Detect which cell encompasses the target text, then output its (X, Y) center coordinate. 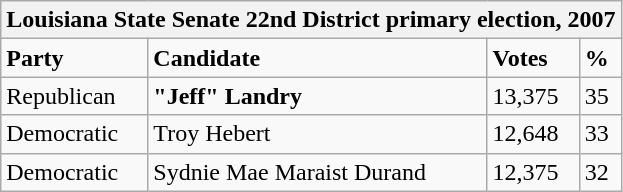
12,648 (533, 134)
Candidate (318, 58)
Party (74, 58)
32 (600, 172)
Louisiana State Senate 22nd District primary election, 2007 (311, 20)
13,375 (533, 96)
35 (600, 96)
Sydnie Mae Maraist Durand (318, 172)
12,375 (533, 172)
Republican (74, 96)
% (600, 58)
Votes (533, 58)
"Jeff" Landry (318, 96)
Troy Hebert (318, 134)
33 (600, 134)
